Find where the given text appears and provide that cell's center as [X, Y] coordinate. 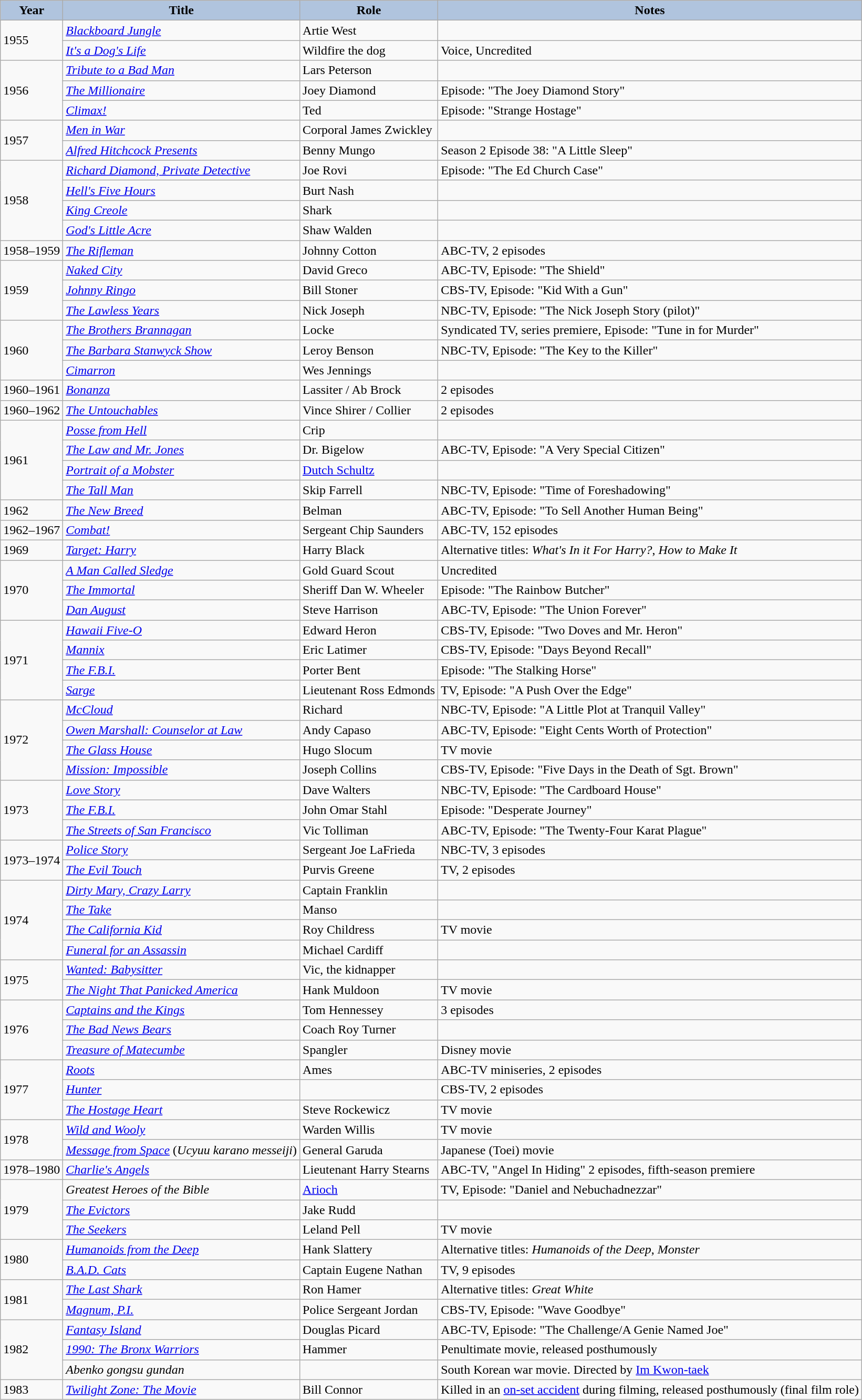
Message from Space (Ucyuu karano messeiji) [182, 1150]
General Garuda [369, 1150]
The Tall Man [182, 490]
Syndicated TV, series premiere, Episode: "Tune in for Murder" [650, 330]
Men in War [182, 130]
ABC-TV, Episode: "Eight Cents Worth of Protection" [650, 730]
NBC-TV, Episode: "The Nick Joseph Story (pilot)" [650, 310]
Captain Franklin [369, 890]
Ted [369, 110]
Alfred Hitchcock Presents [182, 150]
CBS-TV, Episode: "Five Days in the Death of Sgt. Brown" [650, 770]
1979 [32, 1209]
Johnny Ringo [182, 290]
Roots [182, 1070]
Ron Hamer [369, 1290]
The Immortal [182, 590]
The Law and Mr. Jones [182, 450]
Target: Harry [182, 550]
Vince Shirer / Collier [369, 410]
Season 2 Episode 38: "A Little Sleep" [650, 150]
Episode: "The Stalking Horse" [650, 670]
Naked City [182, 270]
David Greco [369, 270]
The Take [182, 910]
God's Little Acre [182, 230]
Steve Harrison [369, 610]
Mannix [182, 650]
1970 [32, 590]
Corporal James Zwickley [369, 130]
1975 [32, 980]
Sheriff Dan W. Wheeler [369, 590]
Steve Rockewicz [369, 1110]
3 episodes [650, 1010]
1957 [32, 140]
Captain Eugene Nathan [369, 1270]
Bill Connor [369, 1389]
Harry Black [369, 550]
Roy Childress [369, 930]
NBC-TV, Episode: "Time of Foreshadowing" [650, 490]
Porter Bent [369, 670]
Sergeant Joe LaFrieda [369, 850]
Leroy Benson [369, 350]
Hank Muldoon [369, 990]
Police Sergeant Jordan [369, 1310]
1974 [32, 920]
Hawaii Five-O [182, 630]
1962–1967 [32, 530]
Twilight Zone: The Movie [182, 1389]
Episode: "The Joey Diamond Story" [650, 90]
Burt Nash [369, 190]
The Streets of San Francisco [182, 830]
1990: The Bronx Warriors [182, 1350]
Episode: "The Rainbow Butcher" [650, 590]
1983 [32, 1389]
Blackboard Jungle [182, 30]
Edward Heron [369, 630]
Owen Marshall: Counselor at Law [182, 730]
Police Story [182, 850]
Leland Pell [369, 1230]
ABC-TV, Episode: "To Sell Another Human Being" [650, 510]
Vic, the kidnapper [369, 970]
ABC-TV, 152 episodes [650, 530]
Magnum, P.I. [182, 1310]
Skip Farrell [369, 490]
Cimarron [182, 370]
NBC-TV, Episode: "The Cardboard House" [650, 790]
Alternative titles: What's In it For Harry?, How to Make It [650, 550]
The California Kid [182, 930]
Wes Jennings [369, 370]
Episode: "Strange Hostage" [650, 110]
B.A.D. Cats [182, 1270]
Andy Capaso [369, 730]
Episode: "Desperate Journey" [650, 810]
Hank Slattery [369, 1250]
ABC-TV, Episode: "The Challenge/A Genie Named Joe" [650, 1330]
ABC-TV, Episode: "The Union Forever" [650, 610]
ABC-TV, "Angel In Hiding" 2 episodes, fifth-season premiere [650, 1169]
CBS-TV, Episode: "Wave Goodbye" [650, 1310]
Shaw Walden [369, 230]
Richard Diamond, Private Detective [182, 170]
Manso [369, 910]
Charlie's Angels [182, 1169]
Richard [369, 710]
Benny Mungo [369, 150]
1980 [32, 1260]
TV, Episode: "A Push Over the Edge" [650, 690]
The Evil Touch [182, 870]
Gold Guard Scout [369, 570]
John Omar Stahl [369, 810]
ABC-TV, Episode: "The Twenty-Four Karat Plague" [650, 830]
1973–1974 [32, 860]
Johnny Cotton [369, 250]
NBC-TV, Episode: "A Little Plot at Tranquil Valley" [650, 710]
Joseph Collins [369, 770]
McCloud [182, 710]
CBS-TV, Episode: "Days Beyond Recall" [650, 650]
A Man Called Sledge [182, 570]
1978–1980 [32, 1169]
Title [182, 11]
Ames [369, 1070]
The Hostage Heart [182, 1110]
ABC-TV, Episode: "A Very Special Citizen" [650, 450]
Hunter [182, 1090]
Lieutenant Harry Stearns [369, 1169]
ABC-TV, Episode: "The Shield" [650, 270]
Role [369, 11]
Voice, Uncredited [650, 50]
Year [32, 11]
CBS-TV, Episode: "Kid With a Gun" [650, 290]
The Evictors [182, 1209]
1977 [32, 1090]
Japanese (Toei) movie [650, 1150]
The Barbara Stanwyck Show [182, 350]
1972 [32, 740]
The Glass House [182, 750]
Portrait of a Mobster [182, 470]
Alternative titles: Great White [650, 1290]
1961 [32, 460]
1960–1961 [32, 390]
Vic Tolliman [369, 830]
Dave Walters [369, 790]
Warden Willis [369, 1130]
Killed in an on-set accident during filming, released posthumously (final film role) [650, 1389]
Funeral for an Assassin [182, 950]
Treasure of Matecumbe [182, 1050]
Coach Roy Turner [369, 1030]
Lieutenant Ross Edmonds [369, 690]
The New Breed [182, 510]
ABC-TV miniseries, 2 episodes [650, 1070]
The Seekers [182, 1230]
The Rifleman [182, 250]
Tom Hennessey [369, 1010]
Shark [369, 210]
CBS-TV, Episode: "Two Doves and Mr. Heron" [650, 630]
TV, 2 episodes [650, 870]
1981 [32, 1300]
1973 [32, 810]
Love Story [182, 790]
TV, 9 episodes [650, 1270]
Arioch [369, 1189]
The Millionaire [182, 90]
1971 [32, 660]
TV, Episode: "Daniel and Nebuchadnezzar" [650, 1189]
The Last Shark [182, 1290]
1955 [32, 40]
Combat! [182, 530]
The Untouchables [182, 410]
1962 [32, 510]
The Night That Panicked America [182, 990]
ABC-TV, 2 episodes [650, 250]
Wanted: Babysitter [182, 970]
The Bad News Bears [182, 1030]
Michael Cardiff [369, 950]
1969 [32, 550]
Dan August [182, 610]
NBC-TV, 3 episodes [650, 850]
Joe Rovi [369, 170]
Sergeant Chip Saunders [369, 530]
Spangler [369, 1050]
Episode: "The Ed Church Case" [650, 170]
1959 [32, 290]
Posse from Hell [182, 430]
Purvis Greene [369, 870]
Sarge [182, 690]
NBC-TV, Episode: "The Key to the Killer" [650, 350]
Hammer [369, 1350]
1956 [32, 90]
Locke [369, 330]
Joey Diamond [369, 90]
The Brothers Brannagan [182, 330]
Alternative titles: Humanoids of the Deep, Monster [650, 1250]
Penultimate movie, released posthumously [650, 1350]
Dr. Bigelow [369, 450]
Wild and Wooly [182, 1130]
Douglas Picard [369, 1330]
Wildfire the dog [369, 50]
Hell's Five Hours [182, 190]
Bonanza [182, 390]
1976 [32, 1030]
Uncredited [650, 570]
King Creole [182, 210]
Humanoids from the Deep [182, 1250]
Dirty Mary, Crazy Larry [182, 890]
Mission: Impossible [182, 770]
Fantasy Island [182, 1330]
Greatest Heroes of the Bible [182, 1189]
Lars Peterson [369, 70]
CBS-TV, 2 episodes [650, 1090]
Nick Joseph [369, 310]
Artie West [369, 30]
Hugo Slocum [369, 750]
It's a Dog's Life [182, 50]
1982 [32, 1350]
Notes [650, 11]
1958 [32, 200]
1978 [32, 1140]
South Korean war movie. Directed by Im Kwon-taek [650, 1370]
1958–1959 [32, 250]
1960 [32, 350]
Eric Latimer [369, 650]
Jake Rudd [369, 1209]
The Lawless Years [182, 310]
1960–1962 [32, 410]
Climax! [182, 110]
Disney movie [650, 1050]
Dutch Schultz [369, 470]
Crip [369, 430]
Bill Stoner [369, 290]
Abenko gongsu gundan [182, 1370]
Captains and the Kings [182, 1010]
Belman [369, 510]
Tribute to a Bad Man [182, 70]
Lassiter / Ab Brock [369, 390]
